Identify which cell holds the provided text, then report its (X, Y) central coordinate. 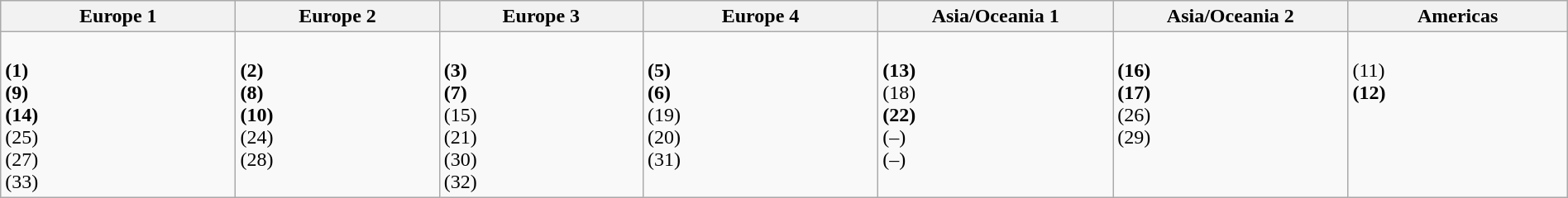
(16) (17) (26) (29) (1231, 115)
Europe 4 (760, 16)
(1) (9) (14) (25) (27) (33) (118, 115)
Europe 3 (541, 16)
Asia/Oceania 2 (1231, 16)
(2) (8) (10) (24) (28) (337, 115)
Asia/Oceania 1 (996, 16)
(5) (6) (19) (20) (31) (760, 115)
(3) (7) (15) (21) (30) (32) (541, 115)
Americas (1457, 16)
Europe 1 (118, 16)
Europe 2 (337, 16)
(11) (12) (1457, 115)
(13) (18) (22) (–) (–) (996, 115)
